Output the [x, y] coordinate of the center of the cell containing the given text.  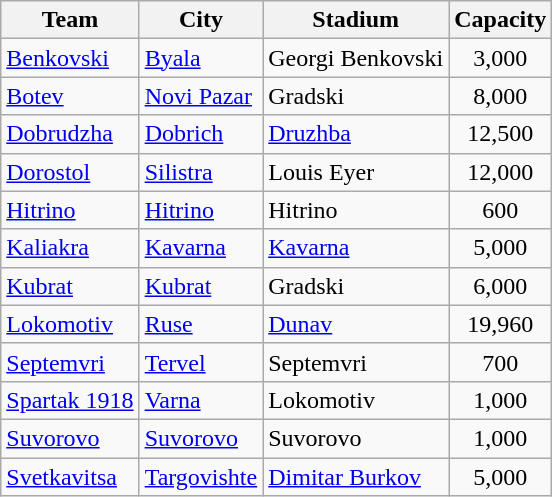
Benkovski [70, 58]
12,500 [500, 134]
Ruse [201, 324]
Dobrudzha [70, 134]
Novi Pazar [201, 96]
Byala [201, 58]
Dimitar Burkov [356, 477]
Druzhba [356, 134]
3,000 [500, 58]
Dorostol [70, 172]
6,000 [500, 286]
12,000 [500, 172]
City [201, 20]
Dunav [356, 324]
Tervel [201, 362]
Capacity [500, 20]
Silistra [201, 172]
600 [500, 210]
Varna [201, 400]
Stadium [356, 20]
Kaliakra [70, 248]
Dobrich [201, 134]
Georgi Benkovski [356, 58]
Spartak 1918 [70, 400]
700 [500, 362]
Botev [70, 96]
Targovishte [201, 477]
Svetkavitsa [70, 477]
Louis Eyer [356, 172]
19,960 [500, 324]
8,000 [500, 96]
Team [70, 20]
